Output the [X, Y] coordinate of the center of the cell containing the given text.  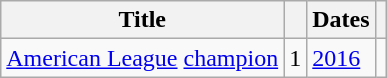
2016 [341, 58]
1 [296, 58]
American League champion [142, 58]
Dates [341, 20]
Title [142, 20]
